Return [X, Y] of the center of cell containing provided text 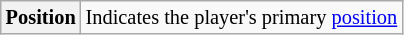
Position [41, 17]
Indicates the player's primary position [242, 17]
